Extract the [x, y] coordinate from the center of the cell holding the provided text.  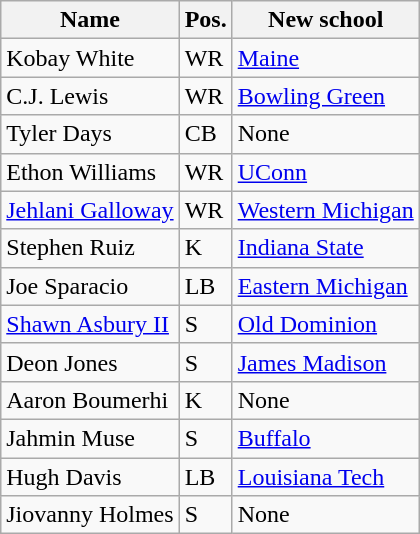
Hugh Davis [90, 477]
Tyler Days [90, 134]
Deon Jones [90, 362]
Name [90, 20]
Stephen Ruiz [90, 248]
C.J. Lewis [90, 96]
Kobay White [90, 58]
Aaron Boumerhi [90, 400]
Buffalo [326, 438]
Jiovanny Holmes [90, 515]
New school [326, 20]
Bowling Green [326, 96]
Eastern Michigan [326, 286]
Louisiana Tech [326, 477]
Jahmin Muse [90, 438]
Jehlani Galloway [90, 210]
UConn [326, 172]
Indiana State [326, 248]
Shawn Asbury II [90, 324]
Ethon Williams [90, 172]
Maine [326, 58]
Joe Sparacio [90, 286]
James Madison [326, 362]
Pos. [206, 20]
CB [206, 134]
Western Michigan [326, 210]
Old Dominion [326, 324]
